Determine the (X, Y) coordinate at the center of the cell enclosing the given text.  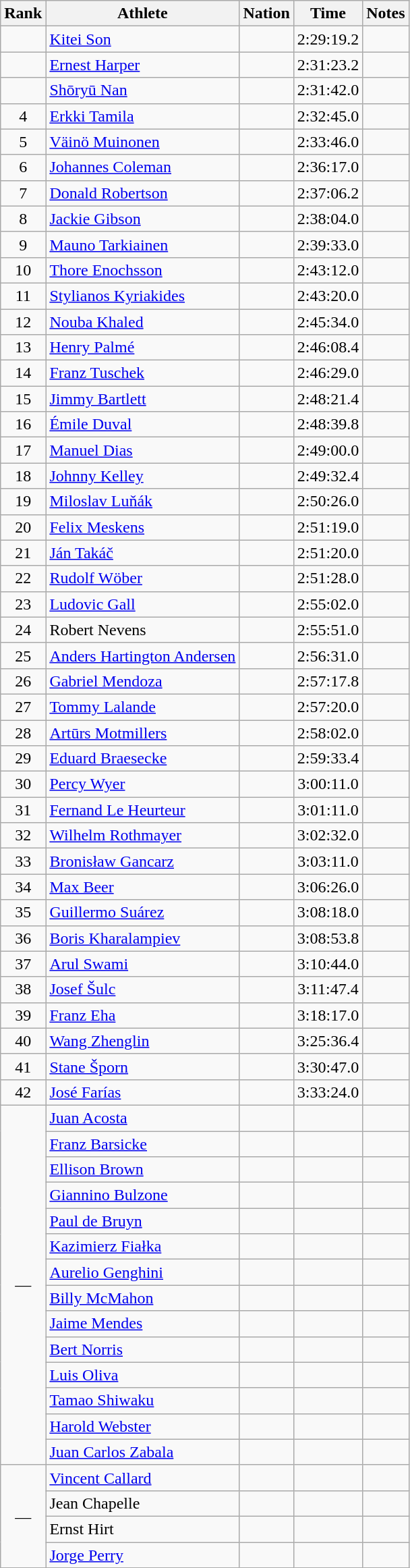
Max Beer (143, 887)
Harold Webster (143, 1426)
Billy McMahon (143, 1298)
Jimmy Bartlett (143, 399)
Boris Kharalampiev (143, 938)
3:25:36.4 (328, 1041)
19 (23, 502)
Johannes Coleman (143, 167)
Ernst Hirt (143, 1529)
2:33:46.0 (328, 142)
37 (23, 964)
Ján Takáč (143, 553)
29 (23, 759)
Arul Swami (143, 964)
Time (328, 13)
27 (23, 707)
Johnny Kelley (143, 476)
Percy Wyer (143, 784)
3:30:47.0 (328, 1066)
Fernand Le Heurteur (143, 810)
3:08:53.8 (328, 938)
Wilhelm Rothmayer (143, 836)
28 (23, 732)
6 (23, 167)
2:56:31.0 (328, 655)
Guillermo Suárez (143, 913)
Juan Acosta (143, 1118)
Kazimierz Fiałka (143, 1247)
3:06:26.0 (328, 887)
Rudolf Wöber (143, 578)
Thore Enochsson (143, 270)
21 (23, 553)
Franz Eha (143, 1015)
35 (23, 913)
2:37:06.2 (328, 193)
33 (23, 861)
2:43:12.0 (328, 270)
Émile Duval (143, 425)
2:49:32.4 (328, 476)
Bert Norris (143, 1349)
Rank (23, 13)
2:50:26.0 (328, 502)
12 (23, 322)
Väinö Muinonen (143, 142)
23 (23, 604)
Nouba Khaled (143, 322)
2:29:19.2 (328, 39)
Jean Chapelle (143, 1503)
42 (23, 1092)
2:57:20.0 (328, 707)
Giannino Bulzone (143, 1195)
15 (23, 399)
2:32:45.0 (328, 116)
5 (23, 142)
Mauno Tarkiainen (143, 244)
Miloslav Luňák (143, 502)
2:49:00.0 (328, 450)
Vincent Callard (143, 1478)
Ellison Brown (143, 1170)
Felix Meskens (143, 527)
Franz Barsicke (143, 1144)
Ludovic Gall (143, 604)
Athlete (143, 13)
3:02:32.0 (328, 836)
Kitei Son (143, 39)
2:48:21.4 (328, 399)
Henry Palmé (143, 348)
Shōryū Nan (143, 90)
2:55:51.0 (328, 630)
Jaime Mendes (143, 1324)
3:11:47.4 (328, 990)
Tommy Lalande (143, 707)
Jorge Perry (143, 1555)
Stylianos Kyriakides (143, 296)
Robert Nevens (143, 630)
18 (23, 476)
9 (23, 244)
Tamao Shiwaku (143, 1401)
3:03:11.0 (328, 861)
2:55:02.0 (328, 604)
2:59:33.4 (328, 759)
Aurelio Genghini (143, 1272)
José Farías (143, 1092)
Donald Robertson (143, 193)
22 (23, 578)
Erkki Tamila (143, 116)
39 (23, 1015)
Franz Tuschek (143, 373)
26 (23, 681)
Stane Šporn (143, 1066)
10 (23, 270)
2:31:42.0 (328, 90)
Notes (386, 13)
11 (23, 296)
4 (23, 116)
38 (23, 990)
3:08:18.0 (328, 913)
2:31:23.2 (328, 65)
2:46:29.0 (328, 373)
3:18:17.0 (328, 1015)
3:01:11.0 (328, 810)
41 (23, 1066)
Luis Oliva (143, 1375)
2:48:39.8 (328, 425)
2:43:20.0 (328, 296)
2:38:04.0 (328, 219)
Artūrs Motmillers (143, 732)
2:51:20.0 (328, 553)
2:57:17.8 (328, 681)
Bronisław Gancarz (143, 861)
2:36:17.0 (328, 167)
2:51:28.0 (328, 578)
13 (23, 348)
40 (23, 1041)
Ernest Harper (143, 65)
30 (23, 784)
16 (23, 425)
Juan Carlos Zabala (143, 1452)
3:10:44.0 (328, 964)
Jackie Gibson (143, 219)
2:45:34.0 (328, 322)
34 (23, 887)
25 (23, 655)
32 (23, 836)
20 (23, 527)
7 (23, 193)
Josef Šulc (143, 990)
Nation (266, 13)
24 (23, 630)
31 (23, 810)
2:58:02.0 (328, 732)
3:33:24.0 (328, 1092)
3:00:11.0 (328, 784)
36 (23, 938)
2:39:33.0 (328, 244)
2:46:08.4 (328, 348)
Wang Zhenglin (143, 1041)
2:51:19.0 (328, 527)
Anders Hartington Andersen (143, 655)
8 (23, 219)
Eduard Braesecke (143, 759)
Manuel Dias (143, 450)
14 (23, 373)
17 (23, 450)
Gabriel Mendoza (143, 681)
Paul de Bruyn (143, 1221)
